Provide the [x, y] coordinate of the cell's center where the given text is located.  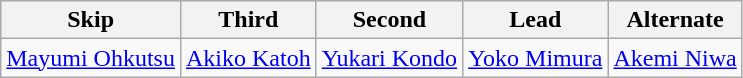
Alternate [675, 20]
Skip [91, 20]
Second [389, 20]
Yoko Mimura [536, 58]
Lead [536, 20]
Akiko Katoh [248, 58]
Yukari Kondo [389, 58]
Third [248, 20]
Mayumi Ohkutsu [91, 58]
Akemi Niwa [675, 58]
